From the cell containing the given text, extract its center point as (x, y) coordinate. 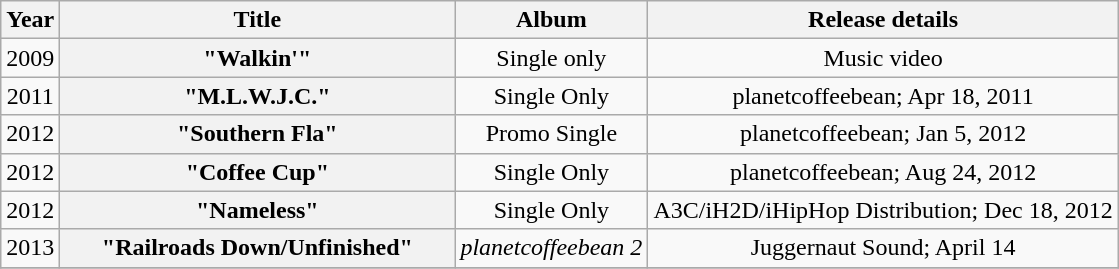
Title (258, 20)
"M.L.W.J.C." (258, 96)
Album (552, 20)
planetcoffeebean; Jan 5, 2012 (883, 134)
A3C/iH2D/iHipHop Distribution; Dec 18, 2012 (883, 210)
"Southern Fla" (258, 134)
planetcoffeebean; Aug 24, 2012 (883, 172)
Promo Single (552, 134)
2011 (30, 96)
Music video (883, 58)
"Coffee Cup" (258, 172)
Year (30, 20)
Release details (883, 20)
"Walkin'" (258, 58)
Juggernaut Sound; April 14 (883, 248)
"Railroads Down/Unfinished" (258, 248)
planetcoffeebean 2 (552, 248)
planetcoffeebean; Apr 18, 2011 (883, 96)
Single only (552, 58)
"Nameless" (258, 210)
2009 (30, 58)
2013 (30, 248)
